From the cell containing the given text, extract its center point as (X, Y) coordinate. 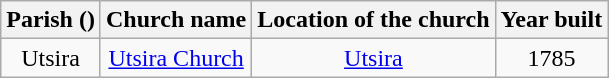
Utsira Church (176, 58)
Church name (176, 20)
Parish () (51, 20)
Location of the church (374, 20)
1785 (552, 58)
Year built (552, 20)
